Capture the cell that displays the provided text and extract its (X, Y) central coordinate. 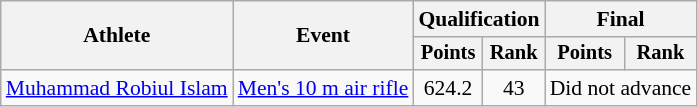
Muhammad Robiul Islam (117, 88)
Event (324, 36)
Qualification (478, 19)
Did not advance (621, 88)
Final (621, 19)
624.2 (448, 88)
43 (514, 88)
Men's 10 m air rifle (324, 88)
Athlete (117, 36)
